From the cell containing the given text, extract its center point as (X, Y) coordinate. 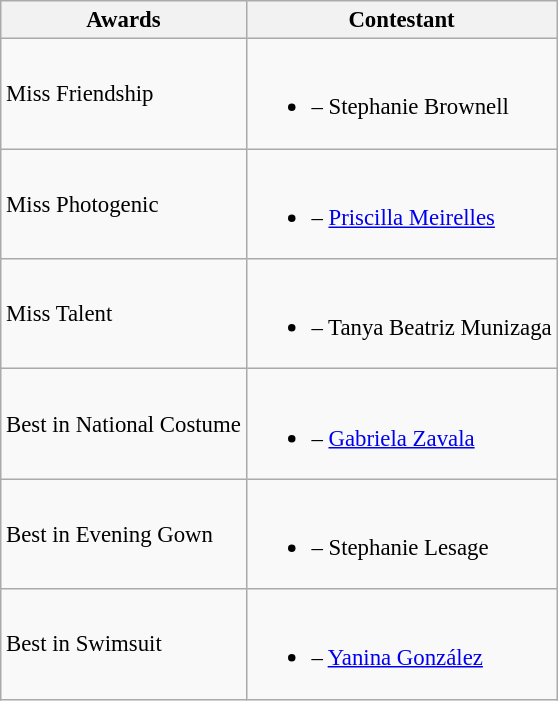
– Gabriela Zavala (402, 424)
Best in Evening Gown (124, 534)
Best in National Costume (124, 424)
Best in Swimsuit (124, 644)
– Stephanie Brownell (402, 94)
– Yanina González (402, 644)
– Priscilla Meirelles (402, 204)
Miss Friendship (124, 94)
Contestant (402, 20)
– Stephanie Lesage (402, 534)
– Tanya Beatriz Munizaga (402, 314)
Miss Talent (124, 314)
Awards (124, 20)
Miss Photogenic (124, 204)
